Provide the (x, y) coordinate of the cell's center where the given text is located.  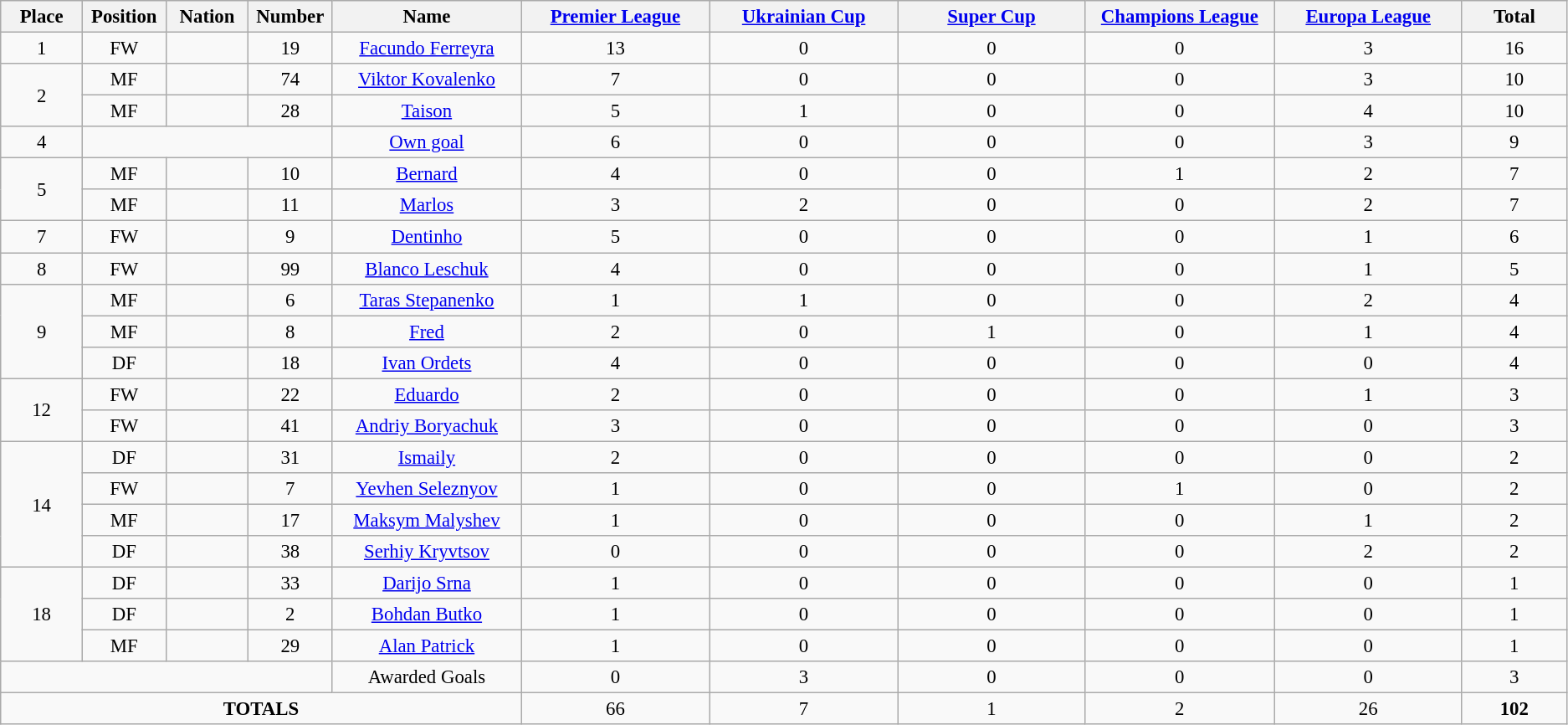
Total (1514, 17)
17 (290, 520)
Eduardo (427, 394)
Number (290, 17)
Super Cup (992, 17)
Serhiy Kryvtsov (427, 552)
Bohdan Butko (427, 614)
Premier League (615, 17)
Alan Patrick (427, 646)
Facundo Ferreyra (427, 49)
Place (42, 17)
Taison (427, 111)
Ukrainian Cup (804, 17)
12 (42, 410)
TOTALS (261, 709)
Andriy Boryachuk (427, 426)
Maksym Malyshev (427, 520)
38 (290, 552)
Awarded Goals (427, 677)
Name (427, 17)
Viktor Kovalenko (427, 80)
Bernard (427, 174)
Fred (427, 332)
26 (1368, 709)
Dentinho (427, 237)
99 (290, 269)
11 (290, 205)
Nation (208, 17)
33 (290, 584)
66 (615, 709)
Own goal (427, 142)
22 (290, 394)
74 (290, 80)
102 (1514, 709)
Marlos (427, 205)
13 (615, 49)
28 (290, 111)
Darijo Srna (427, 584)
14 (42, 504)
19 (290, 49)
Blanco Leschuk (427, 269)
31 (290, 457)
Taras Stepanenko (427, 300)
Ismaily (427, 457)
41 (290, 426)
29 (290, 646)
Champions League (1180, 17)
Europa League (1368, 17)
Ivan Ordets (427, 362)
16 (1514, 49)
Position (124, 17)
Yevhen Seleznyov (427, 489)
